Search for the cell housing the specified text and yield its [X, Y] center coordinate. 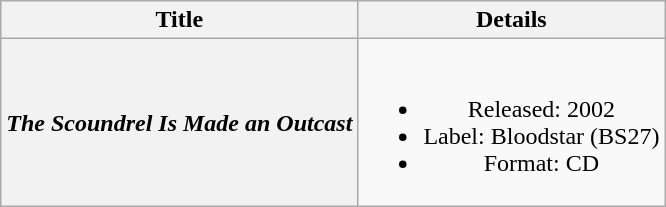
Released: 2002Label: Bloodstar (BS27)Format: CD [512, 122]
The Scoundrel Is Made an Outcast [180, 122]
Title [180, 20]
Details [512, 20]
